For the text-containing cell, return its midpoint in [x, y] coordinate format. 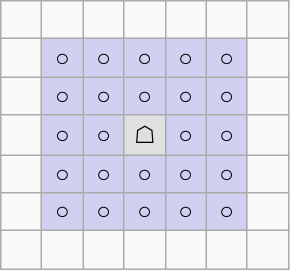
☖ [144, 135]
